Output the (X, Y) coordinate of the center of the cell containing the given text.  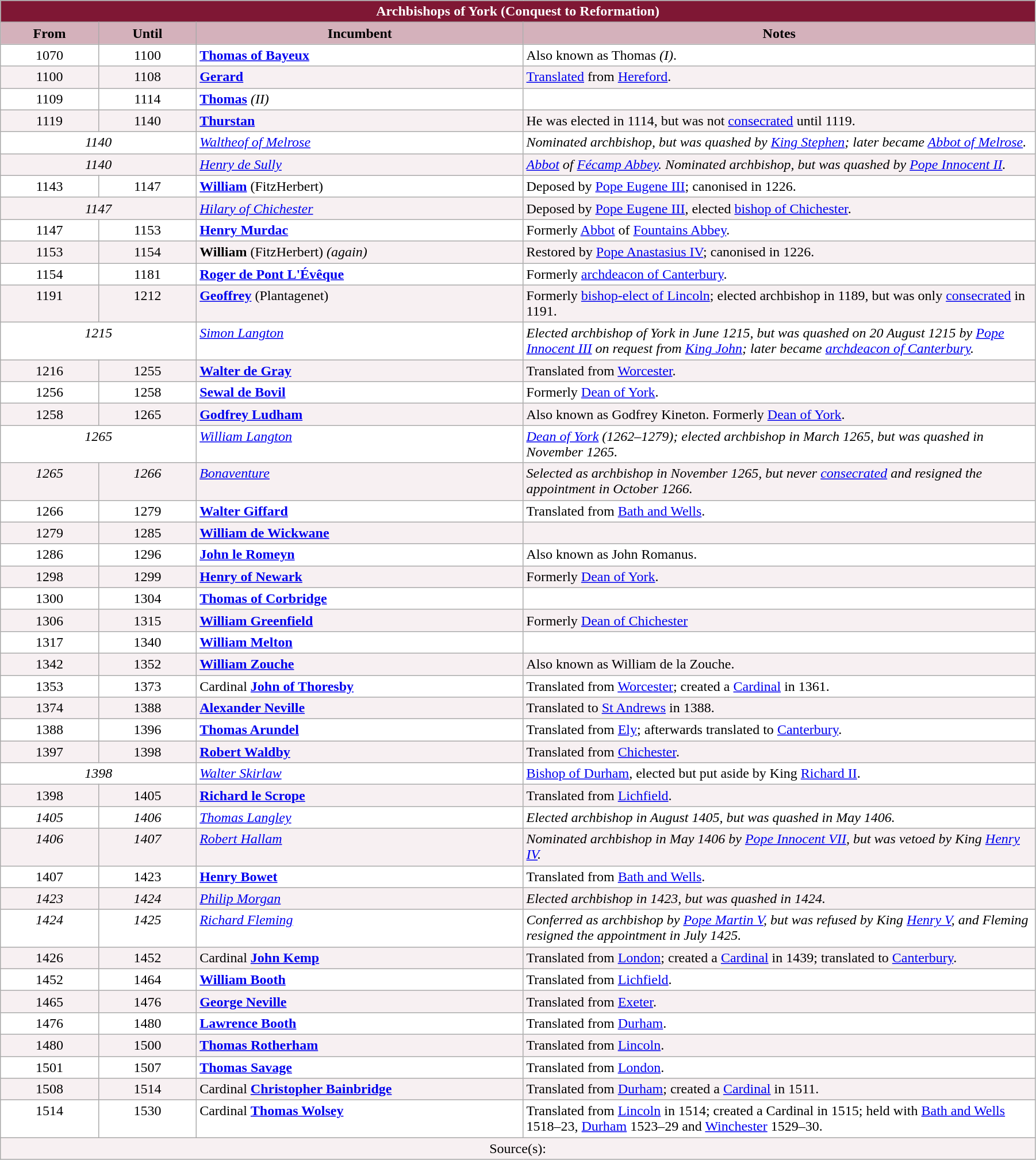
Also known as Thomas (I). (779, 55)
Deposed by Pope Eugene III, elected bishop of Chichester. (779, 208)
Notes (779, 33)
Nominated archbishop, but was quashed by King Stephen; later became Abbot of Melrose. (779, 143)
Translated from London. (779, 1067)
1296 (147, 555)
Cardinal John of Thoresby (360, 686)
Walter Giffard (360, 511)
Translated from Durham. (779, 1023)
Thomas of Bayeux (360, 55)
1212 (147, 304)
1256 (49, 393)
Robert Waldby (360, 752)
Thurstan (360, 121)
1353 (49, 686)
1352 (147, 664)
William Booth (360, 980)
Translated to St Andrews in 1388. (779, 708)
Until (147, 33)
Thomas Savage (360, 1067)
Nominated archbishop in May 1406 by Pope Innocent VII, but was vetoed by King Henry IV. (779, 847)
Richard le Scrope (360, 796)
Thomas Rotherham (360, 1045)
1191 (49, 304)
1315 (147, 620)
Translated from Ely; afterwards translated to Canterbury. (779, 730)
Waltheof of Melrose (360, 143)
Philip Morgan (360, 898)
Geoffrey (Plantagenet) (360, 304)
1374 (49, 708)
1426 (49, 958)
Deposed by Pope Eugene III; canonised in 1226. (779, 186)
1508 (49, 1089)
Walter de Gray (360, 371)
Incumbent (360, 33)
1465 (49, 1001)
1114 (147, 99)
Godfrey Ludham (360, 414)
William (FitzHerbert) (360, 186)
1285 (147, 533)
1397 (49, 752)
Gerard (360, 77)
Translated from Worcester; created a Cardinal in 1361. (779, 686)
Henry Murdac (360, 230)
1530 (147, 1119)
Henry of Newark (360, 577)
William Melton (360, 642)
Conferred as archbishop by Pope Martin V, but was refused by King Henry V, and Fleming resigned the appointment in July 1425. (779, 928)
Thomas Langley (360, 817)
Selected as archbishop in November 1265, but never consecrated and resigned the appointment in October 1266. (779, 482)
He was elected in 1114, but was not consecrated until 1119. (779, 121)
1500 (147, 1045)
Lawrence Booth (360, 1023)
1342 (49, 664)
Roger de Pont L'Évêque (360, 274)
Translated from Lincoln. (779, 1045)
Bishop of Durham, elected but put aside by King Richard II. (779, 774)
John le Romeyn (360, 555)
1373 (147, 686)
1181 (147, 274)
Formerly Dean of Chichester (779, 620)
Hilary of Chichester (360, 208)
1286 (49, 555)
Formerly bishop-elect of Lincoln; elected archbishop in 1189, but was only consecrated in 1191. (779, 304)
Translated from Worcester. (779, 371)
1304 (147, 598)
Richard Fleming (360, 928)
Robert Hallam (360, 847)
Restored by Pope Anastasius IV; canonised in 1226. (779, 252)
Also known as John Romanus. (779, 555)
Translated from Lincoln in 1514; created a Cardinal in 1515; held with Bath and Wells 1518–23, Durham 1523–29 and Winchester 1529–30. (779, 1119)
Abbot of Fécamp Abbey. Nominated archbishop, but was quashed by Pope Innocent II. (779, 164)
Simon Langton (360, 341)
Walter Skirlaw (360, 774)
Translated from Hereford. (779, 77)
1215 (99, 341)
George Neville (360, 1001)
Translated from Chichester. (779, 752)
Henry Bowet (360, 877)
1299 (147, 577)
1255 (147, 371)
Thomas of Corbridge (360, 598)
William Greenfield (360, 620)
1306 (49, 620)
From (49, 33)
William (FitzHerbert) (again) (360, 252)
1501 (49, 1067)
Translated from Durham; created a Cardinal in 1511. (779, 1089)
Cardinal Thomas Wolsey (360, 1119)
William Zouche (360, 664)
Translated from London; created a Cardinal in 1439; translated to Canterbury. (779, 958)
Also known as Godfrey Kineton. Formerly Dean of York. (779, 414)
Thomas (II) (360, 99)
1300 (49, 598)
1396 (147, 730)
Thomas Arundel (360, 730)
1070 (49, 55)
Cardinal John Kemp (360, 958)
1298 (49, 577)
Archbishops of York (Conquest to Reformation) (518, 11)
1340 (147, 642)
1143 (49, 186)
Formerly Abbot of Fountains Abbey. (779, 230)
Elected archbishop in August 1405, but was quashed in May 1406. (779, 817)
1108 (147, 77)
Dean of York (1262–1279); elected archbishop in March 1265, but was quashed in November 1265. (779, 444)
1464 (147, 980)
1119 (49, 121)
1317 (49, 642)
Henry de Sully (360, 164)
Elected archbishop in 1423, but was quashed in 1424. (779, 898)
Also known as William de la Zouche. (779, 664)
William de Wickwane (360, 533)
1425 (147, 928)
Source(s): (518, 1149)
Bonaventure (360, 482)
William Langton (360, 444)
Formerly archdeacon of Canterbury. (779, 274)
Translated from Exeter. (779, 1001)
Cardinal Christopher Bainbridge (360, 1089)
1109 (49, 99)
1507 (147, 1067)
Sewal de Bovil (360, 393)
Alexander Neville (360, 708)
1216 (49, 371)
